Pinpoint the cell where the given text exists, returning its [X, Y] midpoint coordinate. 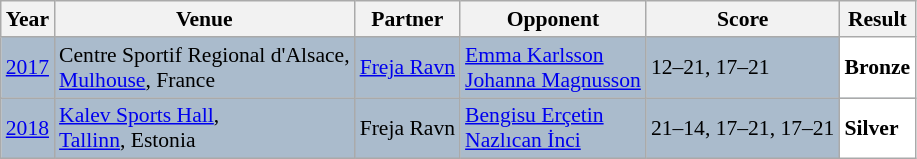
Bengisu Erçetin Nazlıcan İnci [553, 128]
Emma Karlsson Johanna Magnusson [553, 68]
Kalev Sports Hall,Tallinn, Estonia [204, 128]
2017 [28, 68]
Centre Sportif Regional d'Alsace,Mulhouse, France [204, 68]
Partner [408, 19]
21–14, 17–21, 17–21 [743, 128]
Score [743, 19]
Venue [204, 19]
2018 [28, 128]
Result [877, 19]
Opponent [553, 19]
12–21, 17–21 [743, 68]
Silver [877, 128]
Year [28, 19]
Bronze [877, 68]
